Determine the [x, y] coordinate at the center of the cell enclosing the given text.  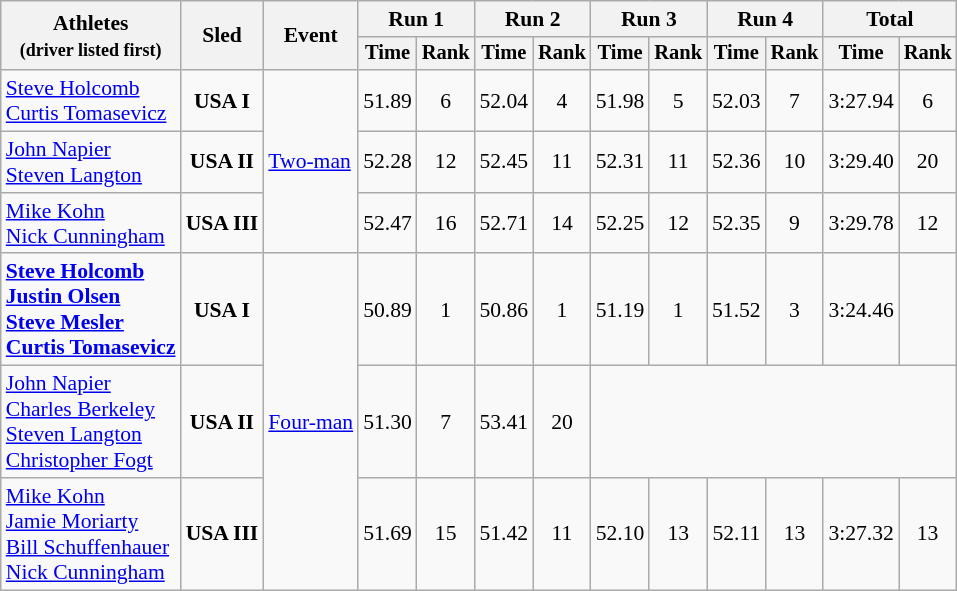
Steve HolcombCurtis Tomasevicz [91, 100]
Athletes(driver listed first) [91, 36]
Total [890, 19]
3:29.40 [860, 162]
Run 2 [532, 19]
52.11 [736, 534]
Event [310, 36]
3:29.78 [860, 224]
3:27.32 [860, 534]
Four-man [310, 422]
52.36 [736, 162]
15 [446, 534]
51.42 [504, 534]
Run 3 [649, 19]
3:24.46 [860, 310]
Two-man [310, 162]
John NapierCharles BerkeleySteven LangtonChristopher Fogt [91, 422]
51.98 [620, 100]
51.89 [388, 100]
52.45 [504, 162]
52.47 [388, 224]
9 [795, 224]
Run 4 [765, 19]
52.03 [736, 100]
14 [562, 224]
3:27.94 [860, 100]
52.35 [736, 224]
52.71 [504, 224]
Mike KohnJamie MoriartyBill SchuffenhauerNick Cunningham [91, 534]
51.30 [388, 422]
John NapierSteven Langton [91, 162]
52.31 [620, 162]
52.25 [620, 224]
51.69 [388, 534]
52.04 [504, 100]
10 [795, 162]
Sled [222, 36]
52.10 [620, 534]
5 [678, 100]
53.41 [504, 422]
51.52 [736, 310]
16 [446, 224]
3 [795, 310]
50.89 [388, 310]
Run 1 [416, 19]
4 [562, 100]
52.28 [388, 162]
51.19 [620, 310]
Steve HolcombJustin OlsenSteve MeslerCurtis Tomasevicz [91, 310]
Mike KohnNick Cunningham [91, 224]
50.86 [504, 310]
